Output the [x, y] coordinate of the center of the cell containing the given text.  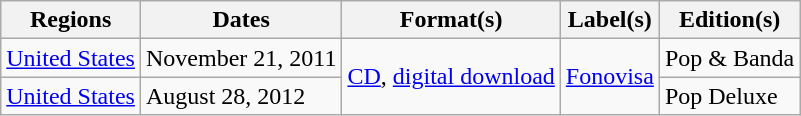
November 21, 2011 [240, 58]
Label(s) [610, 20]
Pop Deluxe [729, 96]
Dates [240, 20]
Format(s) [451, 20]
Edition(s) [729, 20]
Fonovisa [610, 77]
August 28, 2012 [240, 96]
Regions [71, 20]
CD, digital download [451, 77]
Pop & Banda [729, 58]
